Determine the [X, Y] coordinate at the center of the cell enclosing the given text.  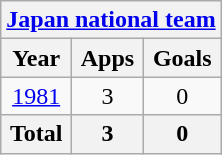
Apps [108, 58]
Goals [182, 58]
Total [36, 134]
Japan national team [111, 20]
Year [36, 58]
1981 [36, 96]
